Detect which cell encompasses the target text, then output its [X, Y] center coordinate. 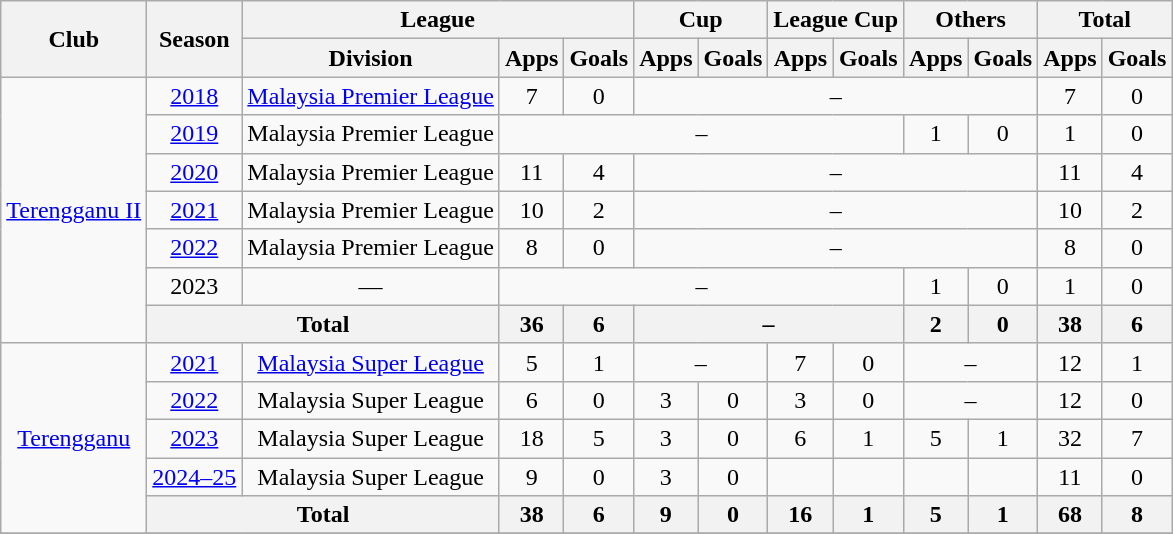
2019 [194, 134]
18 [531, 438]
Terengganu [74, 438]
16 [800, 515]
32 [1070, 438]
Others [971, 20]
League Cup [836, 20]
League [438, 20]
Division [371, 58]
2020 [194, 172]
68 [1070, 515]
— [371, 286]
Season [194, 39]
2024–25 [194, 477]
Club [74, 39]
2018 [194, 96]
Cup [701, 20]
Terengganu II [74, 210]
36 [531, 324]
